Identify which cell holds the provided text, then report its [X, Y] central coordinate. 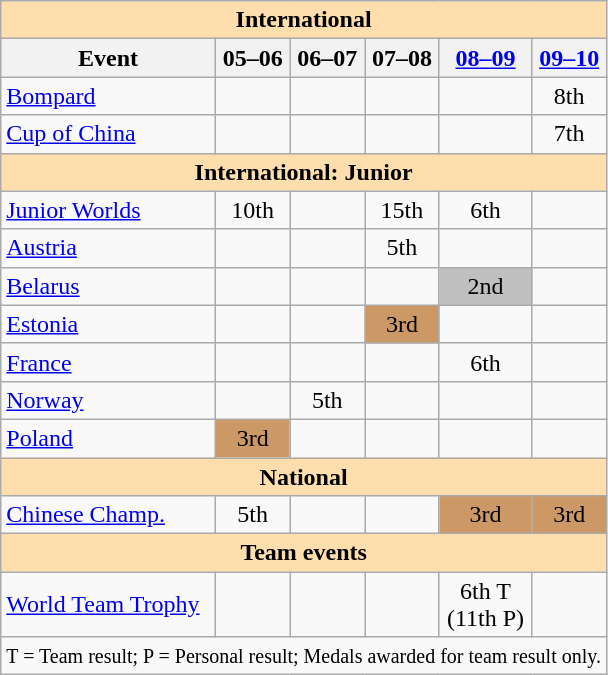
Junior Worlds [108, 210]
Team events [304, 553]
05–06 [252, 58]
Poland [108, 438]
Cup of China [108, 134]
International [304, 20]
2nd [486, 286]
09–10 [570, 58]
15th [402, 210]
8th [570, 96]
Estonia [108, 324]
07–08 [402, 58]
Austria [108, 248]
06–07 [328, 58]
Belarus [108, 286]
Event [108, 58]
Norway [108, 400]
Bompard [108, 96]
Chinese Champ. [108, 515]
National [304, 477]
10th [252, 210]
T = Team result; P = Personal result; Medals awarded for team result only. [304, 656]
France [108, 362]
6th T (11th P) [486, 604]
7th [570, 134]
08–09 [486, 58]
World Team Trophy [108, 604]
International: Junior [304, 172]
